Output the [X, Y] coordinate of the center of the cell containing the given text.  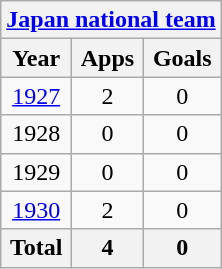
Apps [108, 58]
1929 [36, 172]
1930 [36, 210]
Total [36, 248]
4 [108, 248]
1927 [36, 96]
1928 [36, 134]
Goals [182, 58]
Japan national team [111, 20]
Year [36, 58]
